Determine the (X, Y) coordinate at the center of the cell enclosing the given text.  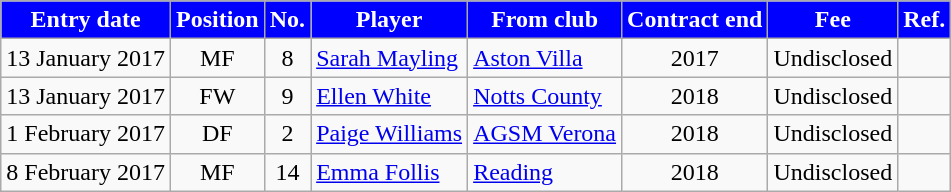
AGSM Verona (545, 134)
Sarah Mayling (390, 58)
1 February 2017 (86, 134)
Fee (833, 20)
Emma Follis (390, 172)
DF (217, 134)
Ellen White (390, 96)
8 (287, 58)
From club (545, 20)
9 (287, 96)
14 (287, 172)
Notts County (545, 96)
Aston Villa (545, 58)
Reading (545, 172)
No. (287, 20)
2017 (695, 58)
FW (217, 96)
8 February 2017 (86, 172)
Position (217, 20)
Contract end (695, 20)
2 (287, 134)
Paige Williams (390, 134)
Player (390, 20)
Entry date (86, 20)
Ref. (924, 20)
